Find where the given text appears and provide that cell's center as (x, y) coordinate. 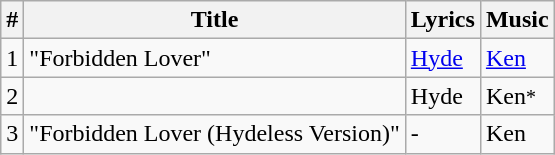
"Forbidden Lover (Hydeless Version)" (214, 134)
‐ (442, 134)
1 (12, 58)
"Forbidden Lover" (214, 58)
Ken* (517, 96)
2 (12, 96)
Lyrics (442, 20)
3 (12, 134)
Title (214, 20)
# (12, 20)
Music (517, 20)
